Search for the cell housing the specified text and yield its [x, y] center coordinate. 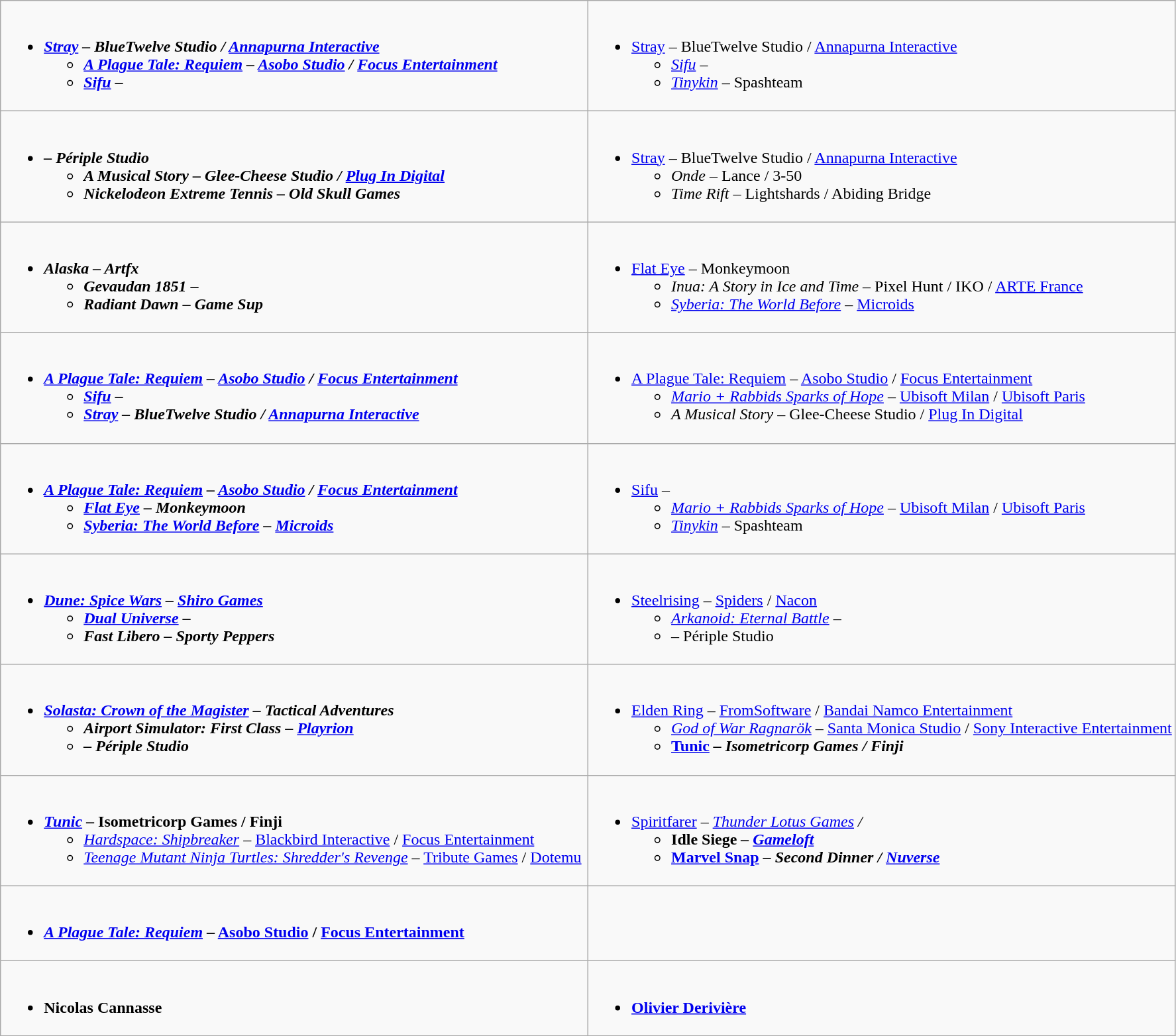
Olivier Derivière [882, 998]
A Plague Tale: Requiem – Asobo Studio / Focus EntertainmentSifu – Stray – BlueTwelve Studio / Annapurna Interactive [294, 388]
Stray – BlueTwelve Studio / Annapurna InteractiveOnde – Lance / 3-50Time Rift – Lightshards / Abiding Bridge [882, 167]
A Plague Tale: Requiem – Asobo Studio / Focus Entertainment [294, 923]
Spiritfarer – Thunder Lotus Games / Idle Siege – GameloftMarvel Snap – Second Dinner / Nuverse [882, 831]
Alaska – ArtfxGevaudan 1851 – Radiant Dawn – Game Sup [294, 277]
A Plague Tale: Requiem – Asobo Studio / Focus EntertainmentFlat Eye – MonkeymoonSyberia: The World Before – Microids [294, 498]
Flat Eye – MonkeymoonInua: A Story in Ice and Time – Pixel Hunt / IKO / ARTE FranceSyberia: The World Before – Microids [882, 277]
Sifu – Mario + Rabbids Sparks of Hope – Ubisoft Milan / Ubisoft ParisTinykin – Spashteam [882, 498]
Steelrising – Spiders / NaconArkanoid: Eternal Battle – – Périple Studio [882, 609]
– Périple StudioA Musical Story – Glee-Cheese Studio / Plug In DigitalNickelodeon Extreme Tennis – Old Skull Games [294, 167]
Nicolas Cannasse [294, 998]
Dune: Spice Wars – Shiro GamesDual Universe – Fast Libero – Sporty Peppers [294, 609]
Solasta: Crown of the Magister – Tactical AdventuresAirport Simulator: First Class – Playrion – Périple Studio [294, 719]
Stray – BlueTwelve Studio / Annapurna InteractiveSifu – Tinykin – Spashteam [882, 56]
Stray – BlueTwelve Studio / Annapurna InteractiveA Plague Tale: Requiem – Asobo Studio / Focus EntertainmentSifu – [294, 56]
